Identify which cell holds the provided text, then report its [X, Y] central coordinate. 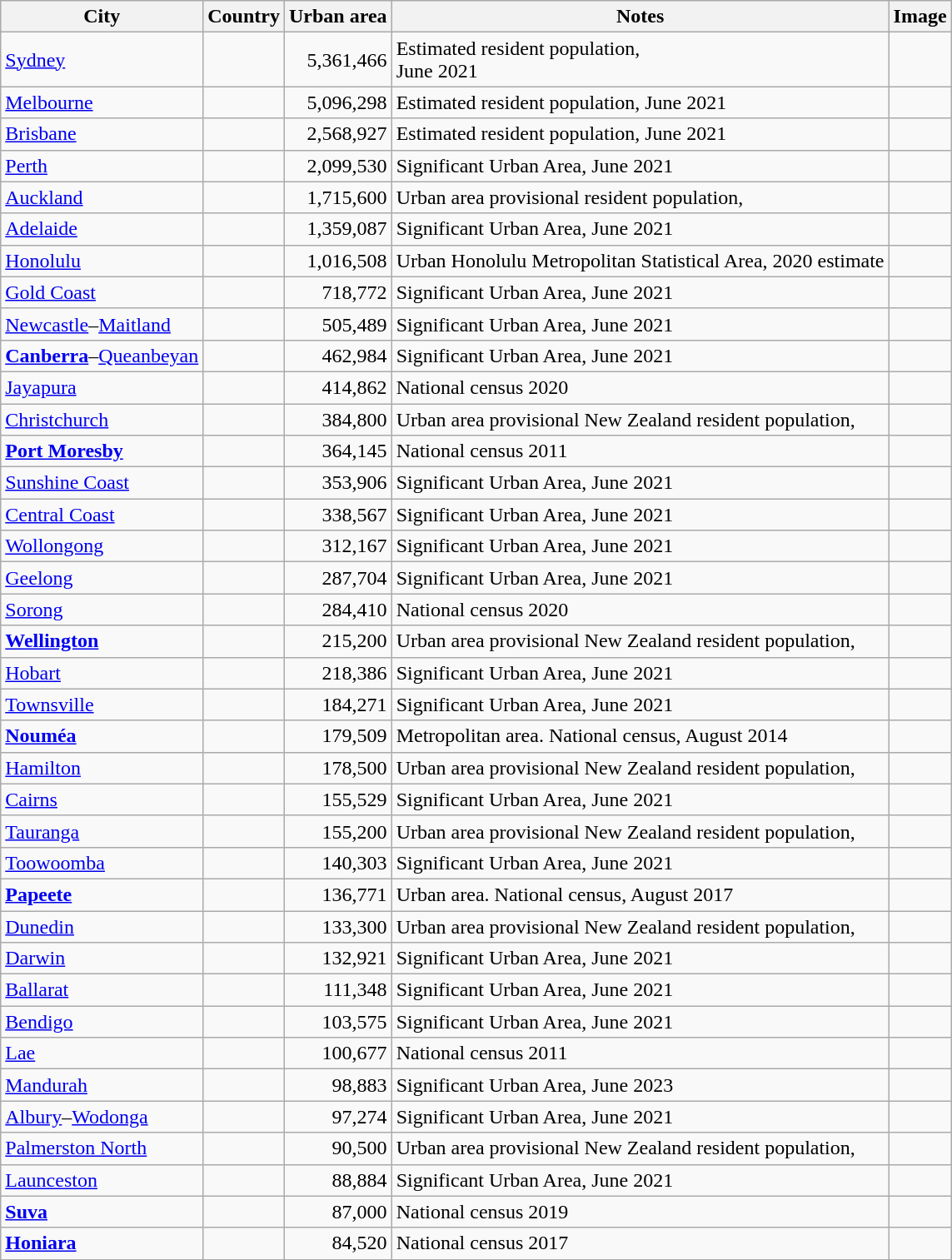
353,906 [338, 483]
Newcastle–Maitland [102, 324]
Sorong [102, 610]
Geelong [102, 578]
Port Moresby [102, 451]
Adelaide [102, 229]
178,500 [338, 768]
100,677 [338, 1053]
Lae [102, 1053]
Brisbane [102, 134]
179,509 [338, 736]
Sunshine Coast [102, 483]
132,921 [338, 959]
136,771 [338, 894]
Auckland [102, 197]
Honiara [102, 1243]
Christchurch [102, 419]
218,386 [338, 673]
97,274 [338, 1117]
Central Coast [102, 515]
Melbourne [102, 102]
87,000 [338, 1212]
215,200 [338, 641]
Townsville [102, 705]
155,529 [338, 799]
National census 2019 [640, 1212]
103,575 [338, 1022]
Country [244, 17]
Wellington [102, 641]
1,715,600 [338, 197]
133,300 [338, 927]
88,884 [338, 1180]
Launceston [102, 1180]
5,096,298 [338, 102]
Honolulu [102, 261]
338,567 [338, 515]
Urban Honolulu Metropolitan Statistical Area, 2020 estimate [640, 261]
1,016,508 [338, 261]
Bendigo [102, 1022]
Wollongong [102, 546]
184,271 [338, 705]
364,145 [338, 451]
Palmerston North [102, 1148]
Papeete [102, 894]
Gold Coast [102, 292]
Nouméa [102, 736]
Tauranga [102, 831]
84,520 [338, 1243]
462,984 [338, 356]
312,167 [338, 546]
Perth [102, 166]
1,359,087 [338, 229]
Cairns [102, 799]
Mandurah [102, 1085]
140,303 [338, 863]
City [102, 17]
414,862 [338, 387]
Toowoomba [102, 863]
Suva [102, 1212]
5,361,466 [338, 60]
2,099,530 [338, 166]
Image [920, 17]
287,704 [338, 578]
Ballarat [102, 990]
718,772 [338, 292]
Jayapura [102, 387]
98,883 [338, 1085]
Significant Urban Area, June 2023 [640, 1085]
90,500 [338, 1148]
Dunedin [102, 927]
Hamilton [102, 768]
Urban area provisional resident population, [640, 197]
284,410 [338, 610]
Darwin [102, 959]
Canberra–Queanbeyan [102, 356]
Urban area [338, 17]
Sydney [102, 60]
Urban area. National census, August 2017 [640, 894]
155,200 [338, 831]
Metropolitan area. National census, August 2014 [640, 736]
384,800 [338, 419]
National census 2017 [640, 1243]
Notes [640, 17]
Albury–Wodonga [102, 1117]
Hobart [102, 673]
111,348 [338, 990]
505,489 [338, 324]
2,568,927 [338, 134]
